Capture the cell that displays the provided text and extract its (x, y) central coordinate. 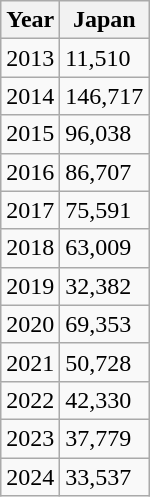
2022 (30, 400)
2017 (30, 210)
2015 (30, 134)
2023 (30, 438)
2013 (30, 58)
2024 (30, 477)
37,779 (104, 438)
2021 (30, 362)
42,330 (104, 400)
50,728 (104, 362)
2016 (30, 172)
2018 (30, 248)
11,510 (104, 58)
2014 (30, 96)
75,591 (104, 210)
2019 (30, 286)
33,537 (104, 477)
146,717 (104, 96)
63,009 (104, 248)
96,038 (104, 134)
69,353 (104, 324)
32,382 (104, 286)
Year (30, 20)
86,707 (104, 172)
Japan (104, 20)
2020 (30, 324)
